Search for the cell housing the specified text and yield its (X, Y) center coordinate. 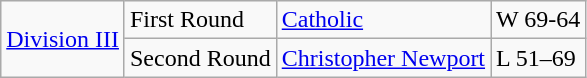
First Round (200, 20)
L 51–69 (538, 58)
W 69-64 (538, 20)
Christopher Newport (383, 58)
Second Round (200, 58)
Catholic (383, 20)
Division III (63, 39)
